Extract the [x, y] coordinate from the center of the cell holding the provided text.  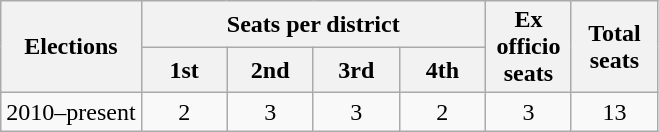
2010–present [71, 112]
13 [614, 112]
3rd [356, 70]
Total seats [614, 47]
2nd [270, 70]
Seats per district [313, 24]
Elections [71, 47]
Ex officio seats [528, 47]
4th [442, 70]
1st [184, 70]
